Return the [x, y] coordinate for the center point of the cell that contains the specified text.  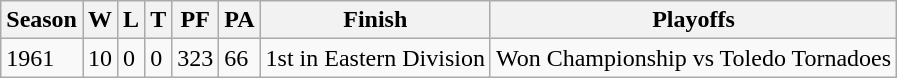
PA [240, 20]
PF [196, 20]
T [158, 20]
L [132, 20]
1st in Eastern Division [375, 58]
10 [100, 58]
Playoffs [693, 20]
Season [42, 20]
W [100, 20]
323 [196, 58]
1961 [42, 58]
Won Championship vs Toledo Tornadoes [693, 58]
66 [240, 58]
Finish [375, 20]
